Capture the cell that displays the provided text and extract its [x, y] central coordinate. 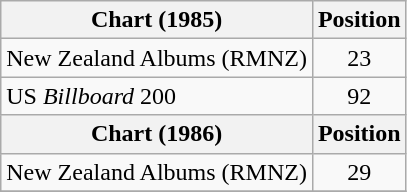
29 [359, 172]
US Billboard 200 [157, 96]
23 [359, 58]
92 [359, 96]
Chart (1986) [157, 134]
Chart (1985) [157, 20]
